Provide the (x, y) coordinate of the cell's center where the given text is located.  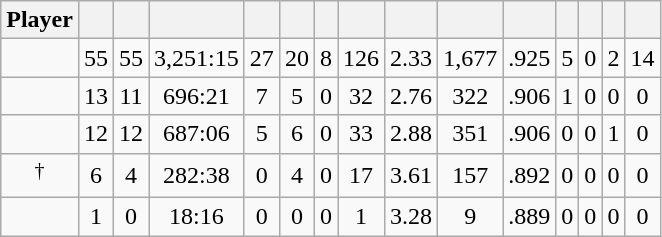
14 (642, 58)
3.61 (412, 176)
18:16 (197, 217)
696:21 (197, 96)
3,251:15 (197, 58)
† (40, 176)
126 (362, 58)
Player (40, 20)
2.88 (412, 134)
2.33 (412, 58)
7 (262, 96)
11 (132, 96)
20 (296, 58)
.892 (530, 176)
.889 (530, 217)
2 (614, 58)
13 (96, 96)
27 (262, 58)
33 (362, 134)
322 (470, 96)
32 (362, 96)
282:38 (197, 176)
687:06 (197, 134)
8 (326, 58)
.925 (530, 58)
2.76 (412, 96)
157 (470, 176)
17 (362, 176)
1,677 (470, 58)
3.28 (412, 217)
351 (470, 134)
9 (470, 217)
